From the cell containing the given text, extract its center point as [X, Y] coordinate. 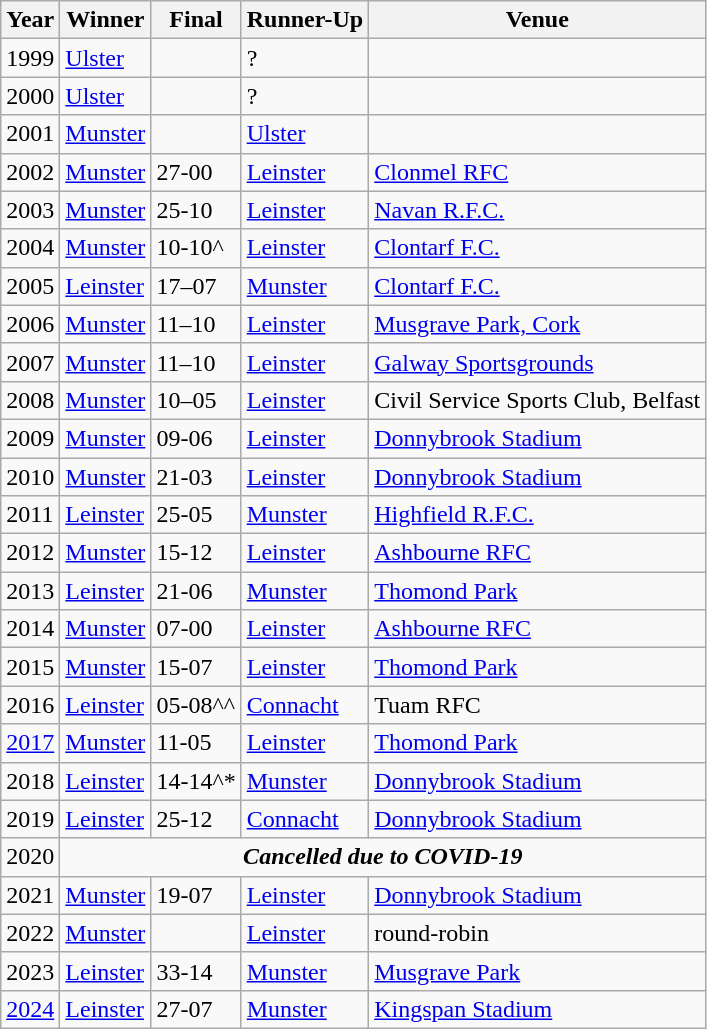
Final [196, 20]
Clonmel RFC [538, 172]
2011 [30, 515]
21-06 [196, 591]
25-05 [196, 515]
09-06 [196, 438]
Kingspan Stadium [538, 1009]
2021 [30, 895]
Musgrave Park, Cork [538, 324]
2013 [30, 591]
2016 [30, 705]
2017 [30, 743]
2023 [30, 971]
Galway Sportsgrounds [538, 362]
33-14 [196, 971]
21-03 [196, 477]
07-00 [196, 629]
05-08^^ [196, 705]
10–05 [196, 400]
27-07 [196, 1009]
10-10^ [196, 248]
Tuam RFC [538, 705]
17–07 [196, 286]
Runner-Up [305, 20]
2002 [30, 172]
14-14^* [196, 781]
2004 [30, 248]
2007 [30, 362]
Civil Service Sports Club, Belfast [538, 400]
2006 [30, 324]
27-00 [196, 172]
Highfield R.F.C. [538, 515]
15-07 [196, 667]
Venue [538, 20]
2010 [30, 477]
2000 [30, 96]
11-05 [196, 743]
2012 [30, 553]
2001 [30, 134]
1999 [30, 58]
Winner [106, 20]
Year [30, 20]
round-robin [538, 933]
15-12 [196, 553]
2019 [30, 819]
2015 [30, 667]
2009 [30, 438]
Cancelled due to COVID-19 [383, 857]
2008 [30, 400]
2022 [30, 933]
25-12 [196, 819]
2024 [30, 1009]
2003 [30, 210]
25-10 [196, 210]
2014 [30, 629]
2020 [30, 857]
Navan R.F.C. [538, 210]
2018 [30, 781]
19-07 [196, 895]
2005 [30, 286]
Musgrave Park [538, 971]
